For the text-containing cell, return its midpoint in (x, y) coordinate format. 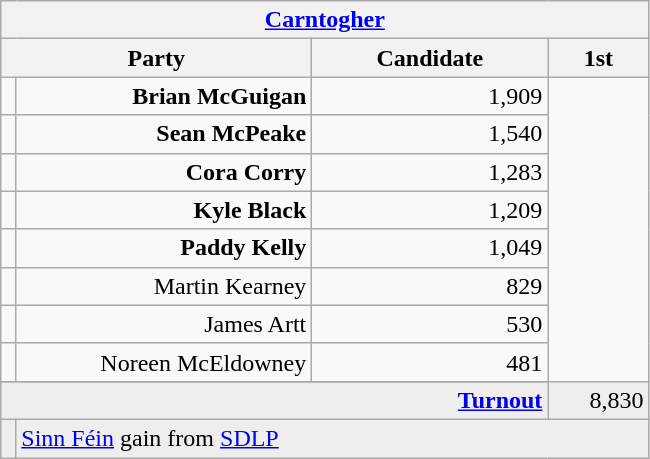
481 (430, 362)
Carntogher (325, 20)
8,830 (598, 400)
1st (598, 58)
Sean McPeake (164, 134)
Noreen McEldowney (164, 362)
829 (430, 286)
Martin Kearney (164, 286)
1,909 (430, 96)
530 (430, 324)
1,540 (430, 134)
Turnout (274, 400)
Paddy Kelly (164, 248)
Kyle Black (164, 210)
1,283 (430, 172)
Cora Corry (164, 172)
James Artt (164, 324)
1,049 (430, 248)
1,209 (430, 210)
Candidate (430, 58)
Sinn Féin gain from SDLP (332, 438)
Brian McGuigan (164, 96)
Party (156, 58)
